Pinpoint the cell where the given text exists, returning its (X, Y) midpoint coordinate. 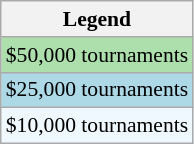
Legend (97, 19)
$50,000 tournaments (97, 55)
$10,000 tournaments (97, 126)
$25,000 tournaments (97, 90)
